Return the (x, y) coordinate for the center point of the cell that contains the specified text.  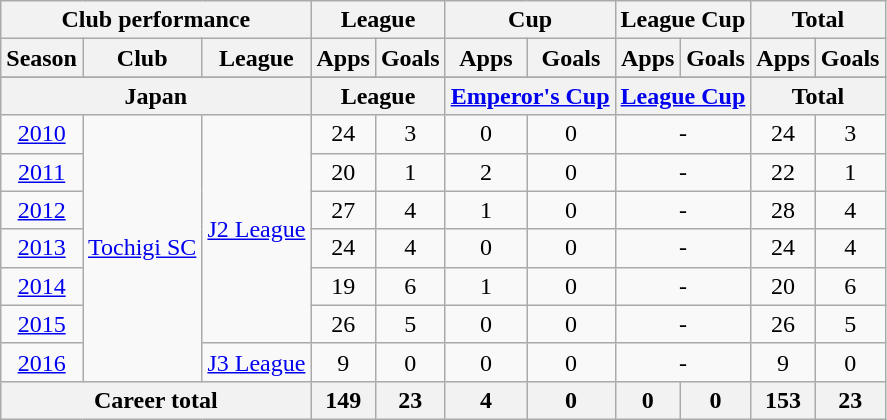
Club performance (156, 20)
2014 (42, 286)
2011 (42, 172)
2013 (42, 248)
2012 (42, 210)
Career total (156, 400)
19 (343, 286)
Club (142, 58)
2 (486, 172)
J3 League (256, 362)
Japan (156, 96)
27 (343, 210)
22 (783, 172)
Tochigi SC (142, 248)
Cup (530, 20)
2010 (42, 134)
28 (783, 210)
153 (783, 400)
149 (343, 400)
2016 (42, 362)
2015 (42, 324)
Emperor's Cup (530, 96)
J2 League (256, 229)
Season (42, 58)
